Find where the given text appears and provide that cell's center as (X, Y) coordinate. 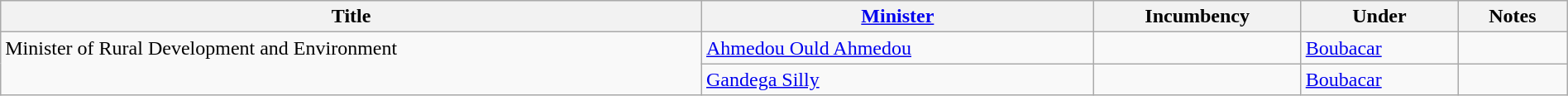
Incumbency (1198, 17)
Minister of Rural Development and Environment (351, 64)
Gandega Silly (898, 79)
Title (351, 17)
Notes (1513, 17)
Under (1379, 17)
Minister (898, 17)
Ahmedou Ould Ahmedou (898, 48)
